Find where the given text appears and provide that cell's center as [X, Y] coordinate. 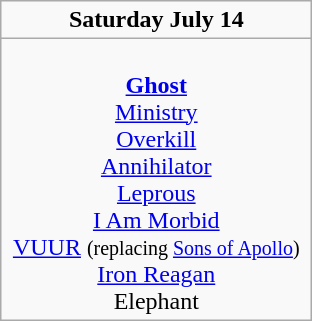
Saturday July 14 [156, 20]
Ghost Ministry Overkill Annihilator Leprous I Am Morbid VUUR (replacing Sons of Apollo) Iron Reagan Elephant [156, 180]
